Identify which cell holds the provided text, then report its (X, Y) central coordinate. 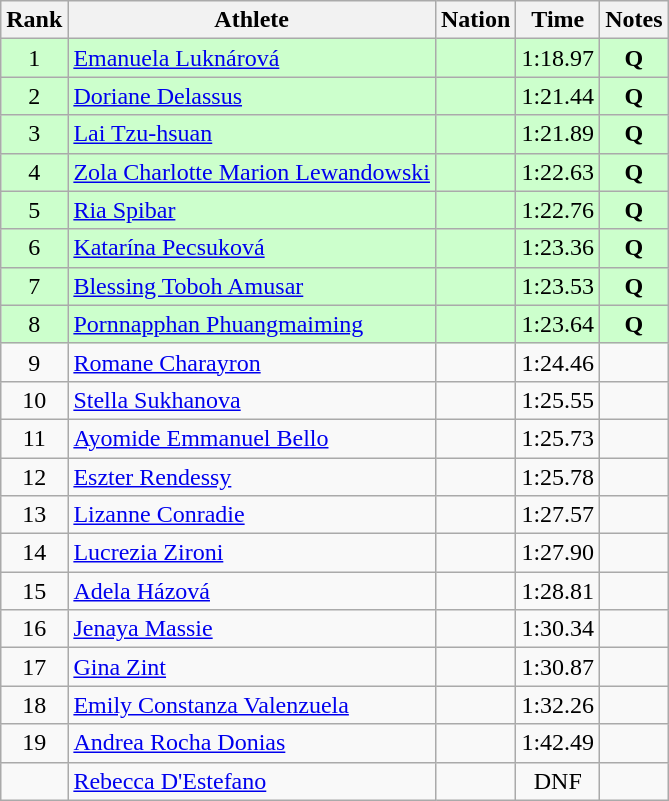
15 (34, 591)
Lizanne Conradie (252, 515)
Rebecca D'Estefano (252, 781)
Andrea Rocha Donias (252, 743)
DNF (558, 781)
3 (34, 134)
Ayomide Emmanuel Bello (252, 438)
Blessing Toboh Amusar (252, 286)
1:23.53 (558, 286)
Stella Sukhanova (252, 400)
4 (34, 172)
12 (34, 477)
Lucrezia Zironi (252, 553)
Athlete (252, 20)
Emily Constanza Valenzuela (252, 705)
1:25.73 (558, 438)
13 (34, 515)
1:18.97 (558, 58)
1:23.36 (558, 248)
1:23.64 (558, 324)
1:27.57 (558, 515)
19 (34, 743)
1:42.49 (558, 743)
1:22.63 (558, 172)
7 (34, 286)
1:30.34 (558, 629)
9 (34, 362)
1:25.55 (558, 400)
Gina Zint (252, 667)
11 (34, 438)
1:21.44 (558, 96)
17 (34, 667)
Zola Charlotte Marion Lewandowski (252, 172)
1:27.90 (558, 553)
Romane Charayron (252, 362)
1:25.78 (558, 477)
6 (34, 248)
Notes (634, 20)
1:21.89 (558, 134)
1:22.76 (558, 210)
Emanuela Luknárová (252, 58)
1:24.46 (558, 362)
Doriane Delassus (252, 96)
Time (558, 20)
1:30.87 (558, 667)
Adela Házová (252, 591)
Katarína Pecsuková (252, 248)
Jenaya Massie (252, 629)
14 (34, 553)
Lai Tzu-hsuan (252, 134)
8 (34, 324)
1:28.81 (558, 591)
Nation (475, 20)
Rank (34, 20)
1:32.26 (558, 705)
1 (34, 58)
Pornnapphan Phuangmaiming (252, 324)
Ria Spibar (252, 210)
Eszter Rendessy (252, 477)
16 (34, 629)
18 (34, 705)
10 (34, 400)
2 (34, 96)
5 (34, 210)
